Pinpoint the cell where the given text exists, returning its [x, y] midpoint coordinate. 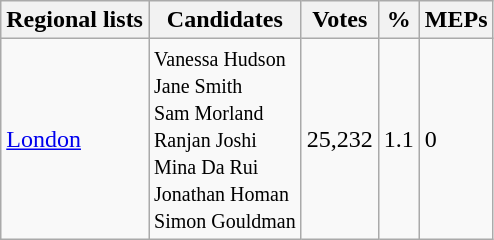
London [75, 139]
0 [456, 139]
1.1 [398, 139]
MEPs [456, 20]
Vanessa HudsonJane SmithSam MorlandRanjan JoshiMina Da RuiJonathan HomanSimon Gouldman [224, 139]
25,232 [340, 139]
% [398, 20]
Regional lists [75, 20]
Candidates [224, 20]
Votes [340, 20]
